Find where the given text appears and provide that cell's center as [X, Y] coordinate. 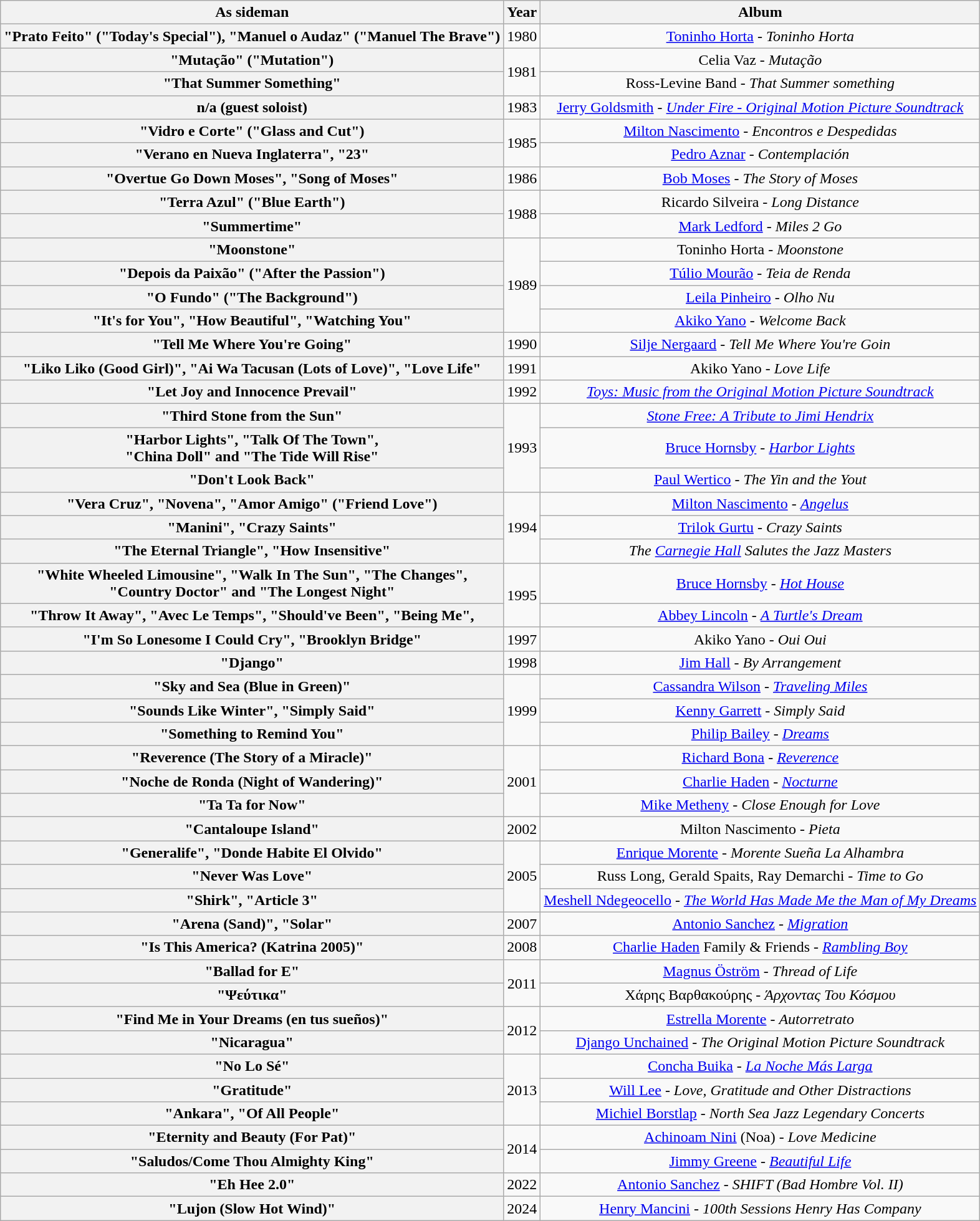
"It's for You", "How Beautiful", "Watching You" [252, 321]
Kenny Garrett - Simply Said [761, 710]
Leila Pinheiro - Olho Nu [761, 297]
Antonio Sanchez - Migration [761, 924]
1994 [522, 527]
2014 [522, 1149]
1983 [522, 107]
"Verano en Nueva Inglaterra", "23" [252, 155]
2024 [522, 1209]
"Django" [252, 663]
Richard Bona - Reverence [761, 758]
1989 [522, 285]
1980 [522, 36]
Henry Mancini - 100th Sessions Henry Has Company [761, 1209]
"Eternity and Beauty (For Pat)" [252, 1137]
"Sky and Sea (Blue in Green)" [252, 686]
"Manini", "Crazy Saints" [252, 527]
1990 [522, 345]
"White Wheeled Limousine", "Walk In The Sun", "The Changes","Country Doctor" and "The Longest Night" [252, 583]
Year [522, 12]
Milton Nascimento - Angelus [761, 504]
Abbey Lincoln - A Turtle's Dream [761, 615]
Jim Hall - By Arrangement [761, 663]
"Is This America? (Katrina 2005)" [252, 947]
Χάρης Βαρθακούρης - Άρχοντας Του Κόσμου [761, 995]
1992 [522, 392]
Jimmy Greene - Beautiful Life [761, 1161]
Celia Vaz - Mutação [761, 60]
"Ankara", "Of All People" [252, 1114]
Pedro Aznar - Contemplación [761, 155]
1991 [522, 368]
"Tell Me Where You're Going" [252, 345]
Trilok Gurtu - Crazy Saints [761, 527]
Cassandra Wilson - Traveling Miles [761, 686]
1986 [522, 178]
1981 [522, 72]
As sideman [252, 12]
"Overtue Go Down Moses", "Song of Moses" [252, 178]
"Ballad for E" [252, 971]
"Cantaloupe Island" [252, 829]
Ricardo Silveira - Long Distance [761, 202]
n/a (guest soloist) [252, 107]
Michiel Borstlap - North Sea Jazz Legendary Concerts [761, 1114]
Enrique Morente - Morente Sueña La Alhambra [761, 853]
1995 [522, 595]
The Carnegie Hall Salutes the Jazz Masters [761, 551]
"Throw It Away", "Avec Le Temps", "Should've Been", "Being Me", [252, 615]
2005 [522, 876]
Will Lee - Love, Gratitude and Other Distractions [761, 1090]
2008 [522, 947]
Milton Nascimento - Pieta [761, 829]
Akiko Yano - Love Life [761, 368]
Philip Bailey - Dreams [761, 734]
Meshell Ndegeocello - The World Has Made Me the Man of My Dreams [761, 900]
Akiko Yano - Oui Oui [761, 639]
2007 [522, 924]
Mike Metheny - Close Enough for Love [761, 805]
Ross-Levine Band - That Summer something [761, 84]
Jerry Goldsmith - Under Fire - Original Motion Picture Soundtrack [761, 107]
Bruce Hornsby - Hot House [761, 583]
Milton Nascimento - Encontros e Despedidas [761, 131]
Stone Free: A Tribute to Jimi Hendrix [761, 416]
1999 [522, 710]
"Third Stone from the Sun" [252, 416]
1985 [522, 143]
Toninho Horta - Toninho Horta [761, 36]
"Nicaragua" [252, 1042]
Album [761, 12]
"Generalife", "Donde Habite El Olvido" [252, 853]
"Lujon (Slow Hot Wind)" [252, 1209]
"O Fundo" ("The Background") [252, 297]
"Vera Cruz", "Novena", "Amor Amigo" ("Friend Love") [252, 504]
"No Lo Sé" [252, 1066]
1988 [522, 214]
"The Eternal Triangle", "How Insensitive" [252, 551]
"Liko Liko (Good Girl)", "Ai Wa Tacusan (Lots of Love)", "Love Life" [252, 368]
Achinoam Nini (Noa) - Love Medicine [761, 1137]
Túlio Mourão - Teia de Renda [761, 273]
2022 [522, 1185]
"Summertime" [252, 226]
Bruce Hornsby - Harbor Lights [761, 448]
"Noche de Ronda (Night of Wandering)" [252, 782]
"Terra Azul" ("Blue Earth") [252, 202]
Akiko Yano - Welcome Back [761, 321]
"Moonstone" [252, 249]
Russ Long, Gerald Spaits, Ray Demarchi - Time to Go [761, 876]
Magnus Öström - Thread of Life [761, 971]
"Depois da Paixão" ("After the Passion") [252, 273]
2012 [522, 1030]
"Let Joy and Innocence Prevail" [252, 392]
Charlie Haden Family & Friends - Rambling Boy [761, 947]
"That Summer Something" [252, 84]
Concha Buika - La Noche Más Larga [761, 1066]
"Prato Feito" ("Today's Special"), "Manuel o Audaz" ("Manuel The Brave") [252, 36]
"Don't Look Back" [252, 480]
2002 [522, 829]
"Ta Ta for Now" [252, 805]
1993 [522, 448]
2001 [522, 782]
"Harbor Lights", "Talk Of The Town","China Doll" and "The Tide Will Rise" [252, 448]
Silje Nergaard - Tell Me Where You're Goin [761, 345]
Toys: Music from the Original Motion Picture Soundtrack [761, 392]
Antonio Sanchez - SHIFT (Bad Hombre Vol. II) [761, 1185]
2011 [522, 983]
Paul Wertico - The Yin and the Yout [761, 480]
"Never Was Love" [252, 876]
Toninho Horta - Moonstone [761, 249]
"Mutação" ("Mutation") [252, 60]
"Vidro e Corte" ("Glass and Cut") [252, 131]
"Sounds Like Winter", "Simply Said" [252, 710]
"Gratitude" [252, 1090]
"I'm So Lonesome I Could Cry", "Brooklyn Bridge" [252, 639]
"Ψεύτικα" [252, 995]
Mark Ledford - Miles 2 Go [761, 226]
2013 [522, 1089]
Django Unchained - The Original Motion Picture Soundtrack [761, 1042]
"Shirk", "Article 3" [252, 900]
"Arena (Sand)", "Solar" [252, 924]
"Saludos/Come Thou Almighty King" [252, 1161]
"Eh Hee 2.0" [252, 1185]
Estrella Morente - Autorretrato [761, 1018]
1997 [522, 639]
"Find Me in Your Dreams (en tus sueños)" [252, 1018]
"Something to Remind You" [252, 734]
1998 [522, 663]
Charlie Haden - Nocturne [761, 782]
Bob Moses - The Story of Moses [761, 178]
"Reverence (The Story of a Miracle)" [252, 758]
